Output the [x, y] coordinate of the center of the cell containing the given text.  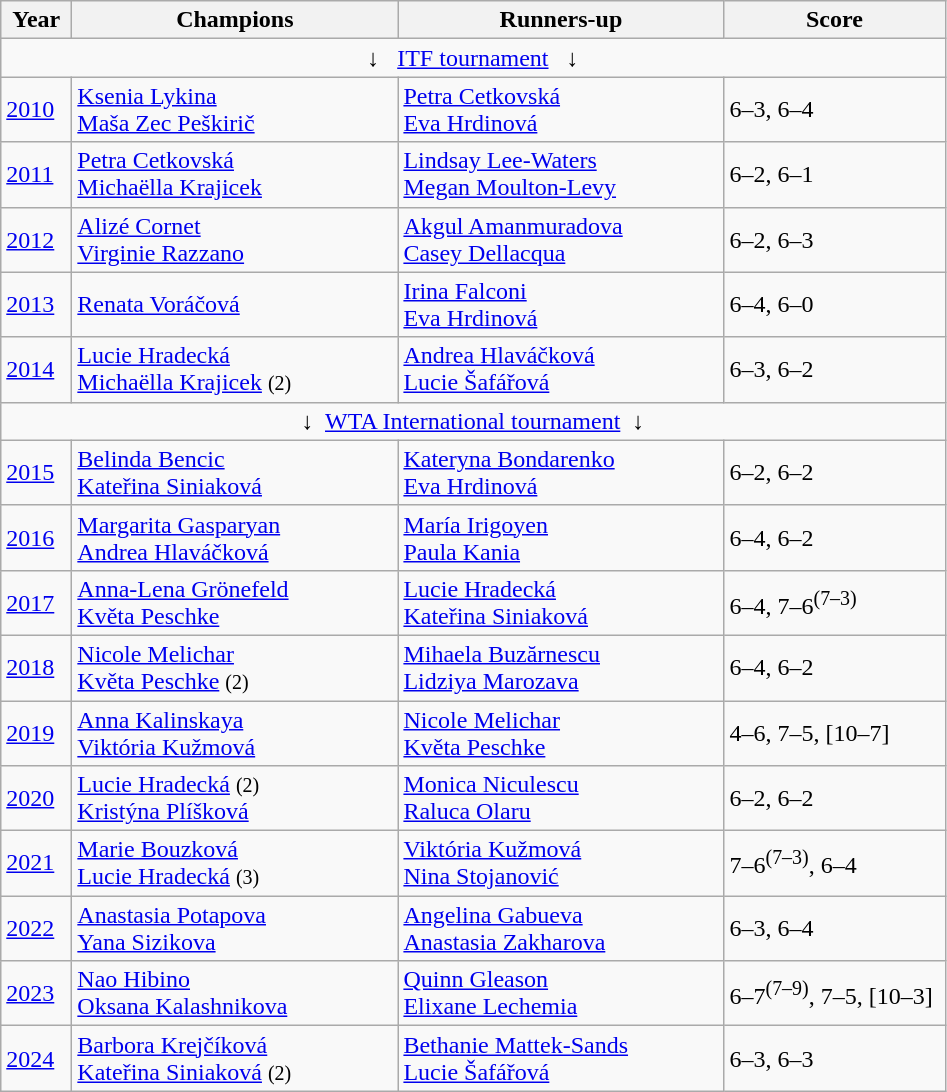
Barbora Krejčíková Kateřina Siniaková (2) [235, 1058]
Irina Falconi Eva Hrdinová [561, 304]
2014 [36, 370]
Anna-Lena Grönefeld Květa Peschke [235, 602]
6–2, 6–3 [834, 240]
2015 [36, 472]
Lindsay Lee-Waters Megan Moulton-Levy [561, 174]
2024 [36, 1058]
2022 [36, 928]
↓ WTA International tournament ↓ [473, 421]
Angelina Gabueva Anastasia Zakharova [561, 928]
Alizé Cornet Virginie Razzano [235, 240]
Year [36, 20]
2021 [36, 864]
María Irigoyen Paula Kania [561, 538]
2016 [36, 538]
Mihaela Buzărnescu Lidziya Marozava [561, 668]
Nicole Melichar Květa Peschke [561, 732]
Score [834, 20]
2011 [36, 174]
6–4, 6–0 [834, 304]
Ksenia Lykina Maša Zec Peškirič [235, 110]
Marie Bouzková Lucie Hradecká (3) [235, 864]
Renata Voráčová [235, 304]
Runners-up [561, 20]
7–6(7–3), 6–4 [834, 864]
Akgul Amanmuradova Casey Dellacqua [561, 240]
Belinda Bencic Kateřina Siniaková [235, 472]
Petra Cetkovská Eva Hrdinová [561, 110]
Bethanie Mattek-Sands Lucie Šafářová [561, 1058]
2013 [36, 304]
2010 [36, 110]
Quinn Gleason Elixane Lechemia [561, 994]
Kateryna Bondarenko Eva Hrdinová [561, 472]
Anna Kalinskaya Viktória Kužmová [235, 732]
Petra Cetkovská Michaëlla Krajicek [235, 174]
Lucie Hradecká Michaëlla Krajicek (2) [235, 370]
Anastasia Potapova Yana Sizikova [235, 928]
2012 [36, 240]
Lucie Hradecká Kateřina Siniaková [561, 602]
6–4, 7–6(7–3) [834, 602]
6–7(7–9), 7–5, [10–3] [834, 994]
Monica Niculescu Raluca Olaru [561, 798]
6–3, 6–2 [834, 370]
Andrea Hlaváčková Lucie Šafářová [561, 370]
Margarita Gasparyan Andrea Hlaváčková [235, 538]
2023 [36, 994]
6–3, 6–3 [834, 1058]
Lucie Hradecká (2) Kristýna Plíšková [235, 798]
↓ ITF tournament ↓ [473, 58]
Champions [235, 20]
2019 [36, 732]
Nicole Melichar Květa Peschke (2) [235, 668]
2020 [36, 798]
2017 [36, 602]
2018 [36, 668]
4–6, 7–5, [10–7] [834, 732]
Viktória Kužmová Nina Stojanović [561, 864]
Nao Hibino Oksana Kalashnikova [235, 994]
6–2, 6–1 [834, 174]
